Return (x, y) of the center of cell containing provided text 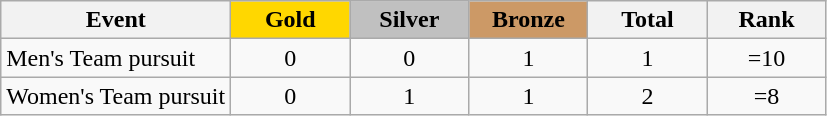
Event (116, 20)
Silver (410, 20)
=8 (766, 96)
Men's Team pursuit (116, 58)
Gold (290, 20)
=10 (766, 58)
2 (648, 96)
Women's Team pursuit (116, 96)
Bronze (528, 20)
Total (648, 20)
Rank (766, 20)
